From the cell containing the given text, extract its center point as [X, Y] coordinate. 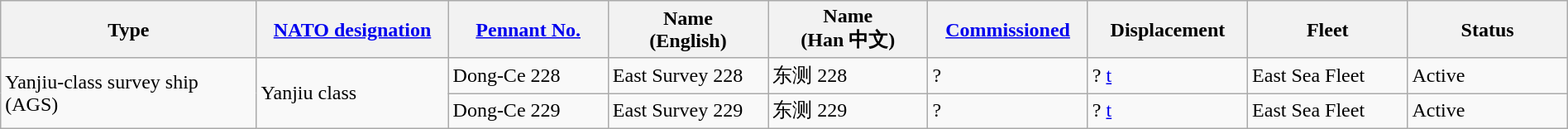
东测 229 [849, 111]
East Survey 229 [688, 111]
NATO designation [352, 30]
Yanjiu class [352, 93]
Fleet [1328, 30]
Type [129, 30]
Name(English) [688, 30]
Pennant No. [528, 30]
Dong-Ce 229 [528, 111]
Yanjiu-class survey ship (AGS) [129, 93]
East Survey 228 [688, 76]
Displacement [1168, 30]
Status [1487, 30]
Dong-Ce 228 [528, 76]
东测 228 [849, 76]
Commissioned [1007, 30]
Name(Han 中文) [849, 30]
